Output the [x, y] coordinate of the center of the cell containing the given text.  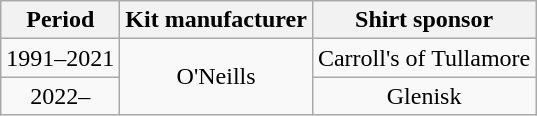
1991–2021 [60, 58]
O'Neills [216, 77]
Glenisk [424, 96]
Carroll's of Tullamore [424, 58]
2022– [60, 96]
Kit manufacturer [216, 20]
Period [60, 20]
Shirt sponsor [424, 20]
